Locate the cell with the specified text and output its [X, Y] center coordinate. 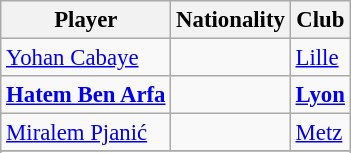
Lille [320, 58]
Hatem Ben Arfa [86, 95]
Club [320, 20]
Miralem Pjanić [86, 133]
Nationality [230, 20]
Lyon [320, 95]
Yohan Cabaye [86, 58]
Metz [320, 133]
Player [86, 20]
